Capture the cell that displays the provided text and extract its (x, y) central coordinate. 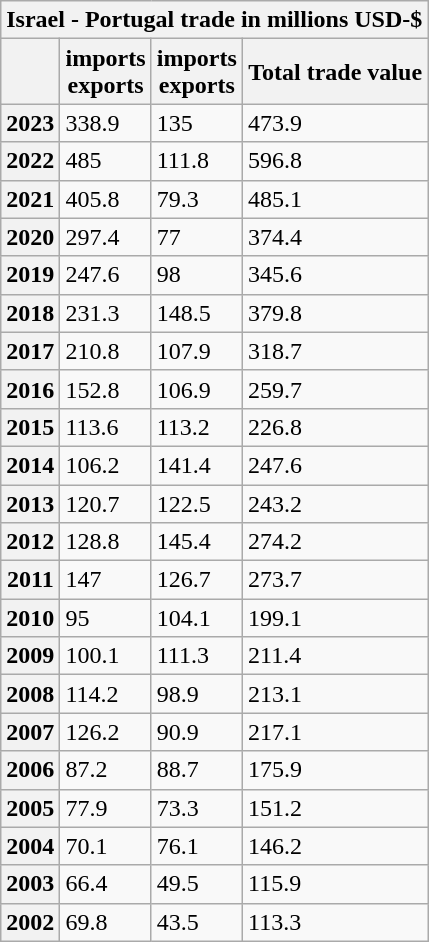
175.9 (334, 770)
2021 (30, 199)
113.2 (196, 427)
2005 (30, 808)
211.4 (334, 656)
145.4 (196, 542)
213.1 (334, 694)
2010 (30, 618)
2013 (30, 503)
104.1 (196, 618)
2014 (30, 465)
2008 (30, 694)
485 (106, 161)
2009 (30, 656)
2016 (30, 389)
49.5 (196, 884)
88.7 (196, 770)
2017 (30, 351)
87.2 (106, 770)
76.1 (196, 846)
69.8 (106, 922)
95 (106, 618)
2020 (30, 237)
405.8 (106, 199)
2003 (30, 884)
345.6 (334, 275)
2006 (30, 770)
243.2 (334, 503)
128.8 (106, 542)
98.9 (196, 694)
379.8 (334, 313)
596.8 (334, 161)
Israel - Portugal trade in millions USD-$ (214, 20)
100.1 (106, 656)
2012 (30, 542)
114.2 (106, 694)
146.2 (334, 846)
141.4 (196, 465)
473.9 (334, 123)
98 (196, 275)
2007 (30, 732)
111.3 (196, 656)
79.3 (196, 199)
2018 (30, 313)
338.9 (106, 123)
Total trade value (334, 72)
107.9 (196, 351)
70.1 (106, 846)
126.2 (106, 732)
2023 (30, 123)
77.9 (106, 808)
297.4 (106, 237)
148.5 (196, 313)
73.3 (196, 808)
126.7 (196, 580)
135 (196, 123)
199.1 (334, 618)
273.7 (334, 580)
231.3 (106, 313)
210.8 (106, 351)
152.8 (106, 389)
111.8 (196, 161)
217.1 (334, 732)
43.5 (196, 922)
2002 (30, 922)
106.2 (106, 465)
77 (196, 237)
113.3 (334, 922)
147 (106, 580)
106.9 (196, 389)
259.7 (334, 389)
374.4 (334, 237)
120.7 (106, 503)
318.7 (334, 351)
113.6 (106, 427)
122.5 (196, 503)
151.2 (334, 808)
226.8 (334, 427)
90.9 (196, 732)
2011 (30, 580)
115.9 (334, 884)
2004 (30, 846)
2019 (30, 275)
485.1 (334, 199)
2015 (30, 427)
66.4 (106, 884)
274.2 (334, 542)
2022 (30, 161)
